Provide the (x, y) coordinate of the cell's center where the given text is located.  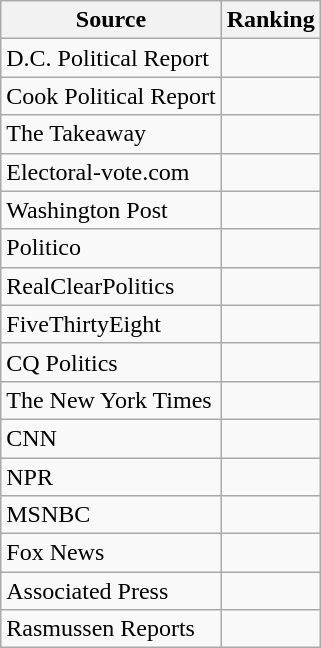
The New York Times (111, 400)
FiveThirtyEight (111, 324)
Rasmussen Reports (111, 629)
Electoral-vote.com (111, 172)
Politico (111, 248)
D.C. Political Report (111, 58)
Cook Political Report (111, 96)
The Takeaway (111, 134)
Associated Press (111, 591)
Ranking (270, 20)
Washington Post (111, 210)
RealClearPolitics (111, 286)
CQ Politics (111, 362)
MSNBC (111, 515)
CNN (111, 438)
NPR (111, 477)
Fox News (111, 553)
Source (111, 20)
